Identify which cell holds the provided text, then report its (x, y) central coordinate. 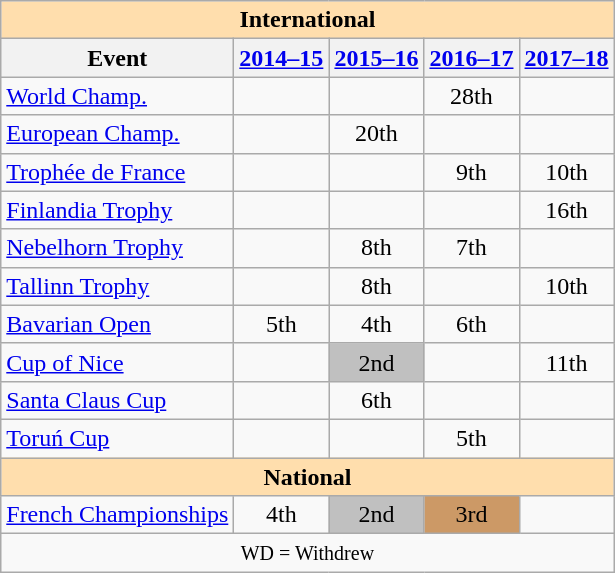
28th (472, 96)
2016–17 (472, 58)
WD = Withdrew (308, 553)
11th (566, 362)
Bavarian Open (118, 324)
Santa Claus Cup (118, 400)
World Champ. (118, 96)
9th (472, 172)
Cup of Nice (118, 362)
Finlandia Trophy (118, 210)
Toruń Cup (118, 438)
International (308, 20)
National (308, 477)
16th (566, 210)
Tallinn Trophy (118, 286)
French Championships (118, 515)
Nebelhorn Trophy (118, 248)
2015–16 (376, 58)
20th (376, 134)
Event (118, 58)
3rd (472, 515)
7th (472, 248)
2017–18 (566, 58)
European Champ. (118, 134)
Trophée de France (118, 172)
2014–15 (282, 58)
